Locate the cell with the specified text and output its [X, Y] center coordinate. 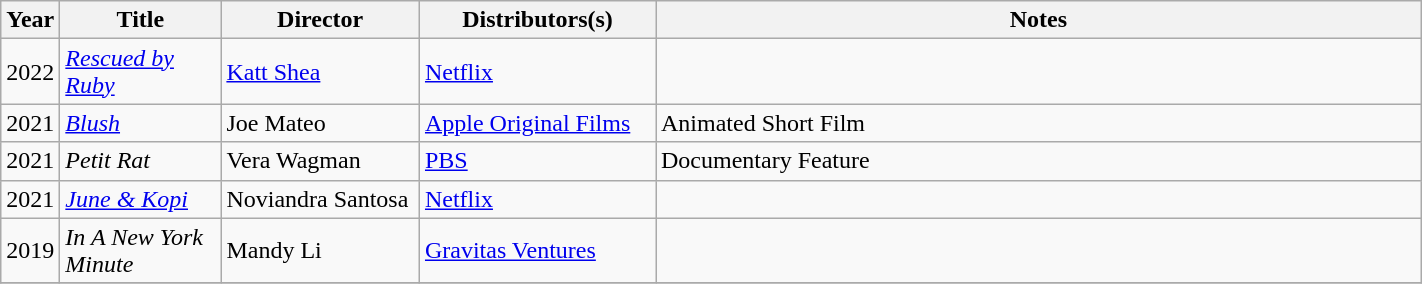
Notes [1039, 20]
Vera Wagman [320, 161]
Gravitas Ventures [537, 250]
Mandy Li [320, 250]
Noviandra Santosa [320, 199]
Apple Original Films [537, 123]
Katt Shea [320, 72]
In A New York Minute [140, 250]
2022 [30, 72]
June & Kopi [140, 199]
Year [30, 20]
2019 [30, 250]
Title [140, 20]
Documentary Feature [1039, 161]
Rescued by Ruby [140, 72]
Animated Short Film [1039, 123]
Petit Rat [140, 161]
Blush [140, 123]
Joe Mateo [320, 123]
Director [320, 20]
PBS [537, 161]
Distributors(s) [537, 20]
